Output the (x, y) coordinate of the center of the cell containing the given text.  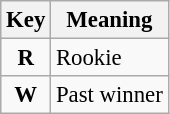
Past winner (110, 95)
Meaning (110, 20)
Key (26, 20)
W (26, 95)
Rookie (110, 58)
R (26, 58)
